Capture the cell that displays the provided text and extract its (X, Y) central coordinate. 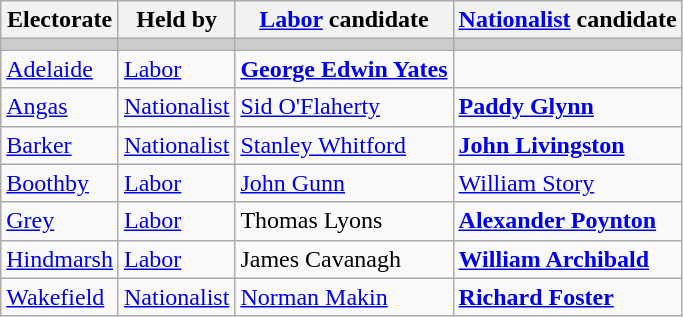
Held by (176, 20)
John Livingston (568, 145)
Richard Foster (568, 297)
William Story (568, 183)
George Edwin Yates (344, 69)
Electorate (60, 20)
Sid O'Flaherty (344, 107)
Thomas Lyons (344, 221)
Wakefield (60, 297)
Labor candidate (344, 20)
William Archibald (568, 259)
Grey (60, 221)
James Cavanagh (344, 259)
Angas (60, 107)
Paddy Glynn (568, 107)
John Gunn (344, 183)
Adelaide (60, 69)
Nationalist candidate (568, 20)
Stanley Whitford (344, 145)
Norman Makin (344, 297)
Hindmarsh (60, 259)
Boothby (60, 183)
Alexander Poynton (568, 221)
Barker (60, 145)
